Find where the given text appears and provide that cell's center as (X, Y) coordinate. 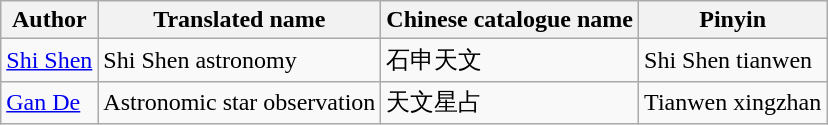
Pinyin (733, 20)
Author (50, 20)
Astronomic star observation (240, 102)
天文星占 (510, 102)
石申天文 (510, 60)
Tianwen xingzhan (733, 102)
Gan De (50, 102)
Shi Shen astronomy (240, 60)
Chinese catalogue name (510, 20)
Shi Shen tianwen (733, 60)
Translated name (240, 20)
Shi Shen (50, 60)
